Detect which cell encompasses the target text, then output its [x, y] center coordinate. 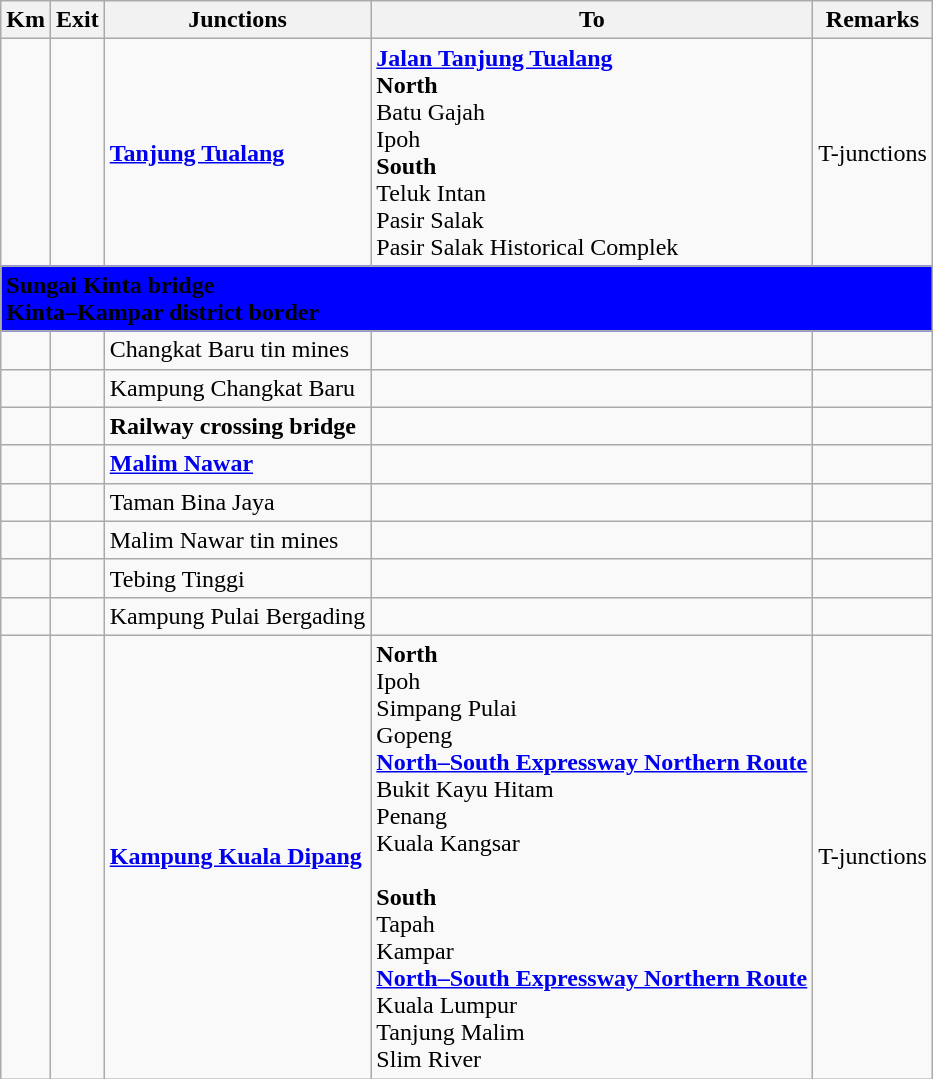
Malim Nawar tin mines [238, 540]
Tebing Tinggi [238, 578]
Malim Nawar [238, 464]
Jalan Tanjung TualangNorthBatu GajahIpohSouthTeluk IntanPasir SalakPasir Salak Historical Complek [592, 152]
Exit [77, 20]
Kampung Changkat Baru [238, 388]
Sungai Kinta bridgeKinta–Kampar district border [467, 298]
Junctions [238, 20]
Kampung Pulai Bergading [238, 616]
Railway crossing bridge [238, 426]
To [592, 20]
Remarks [873, 20]
Km [26, 20]
Kampung Kuala Dipang [238, 856]
Changkat Baru tin mines [238, 350]
Tanjung Tualang [238, 152]
Taman Bina Jaya [238, 502]
